Output the (X, Y) coordinate of the center of the cell containing the given text.  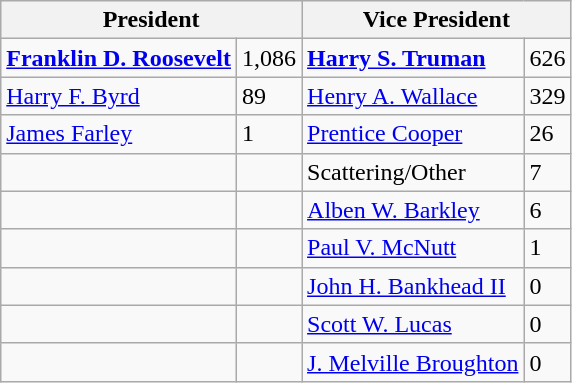
7 (548, 172)
626 (548, 58)
26 (548, 134)
James Farley (119, 134)
Harry F. Byrd (119, 96)
329 (548, 96)
Scattering/Other (413, 172)
President (152, 20)
Vice President (436, 20)
J. Melville Broughton (413, 362)
Alben W. Barkley (413, 210)
John H. Bankhead II (413, 286)
Paul V. McNutt (413, 248)
Henry A. Wallace (413, 96)
Franklin D. Roosevelt (119, 58)
Scott W. Lucas (413, 324)
Prentice Cooper (413, 134)
6 (548, 210)
89 (268, 96)
1,086 (268, 58)
Harry S. Truman (413, 58)
